Detect which cell encompasses the target text, then output its (X, Y) center coordinate. 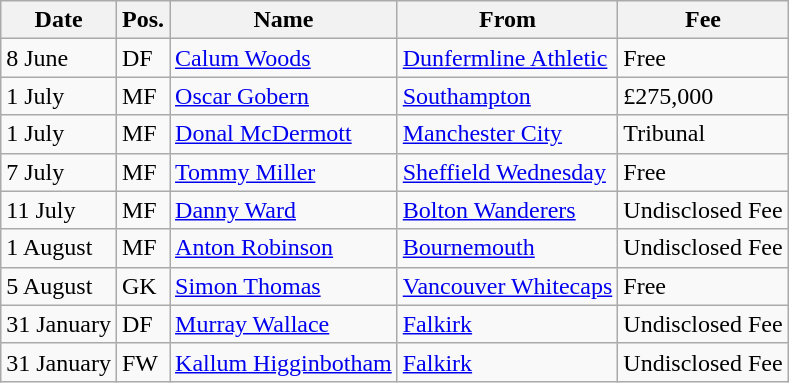
Southampton (508, 96)
Oscar Gobern (284, 96)
Tommy Miller (284, 172)
11 July (59, 210)
Murray Wallace (284, 324)
Dunfermline Athletic (508, 58)
8 June (59, 58)
FW (142, 362)
Fee (703, 20)
Calum Woods (284, 58)
Vancouver Whitecaps (508, 286)
Bolton Wanderers (508, 210)
Bournemouth (508, 248)
Sheffield Wednesday (508, 172)
From (508, 20)
7 July (59, 172)
5 August (59, 286)
1 August (59, 248)
GK (142, 286)
Name (284, 20)
Kallum Higginbotham (284, 362)
Pos. (142, 20)
Manchester City (508, 134)
Danny Ward (284, 210)
Tribunal (703, 134)
£275,000 (703, 96)
Simon Thomas (284, 286)
Donal McDermott (284, 134)
Anton Robinson (284, 248)
Date (59, 20)
